Detect which cell encompasses the target text, then output its (X, Y) center coordinate. 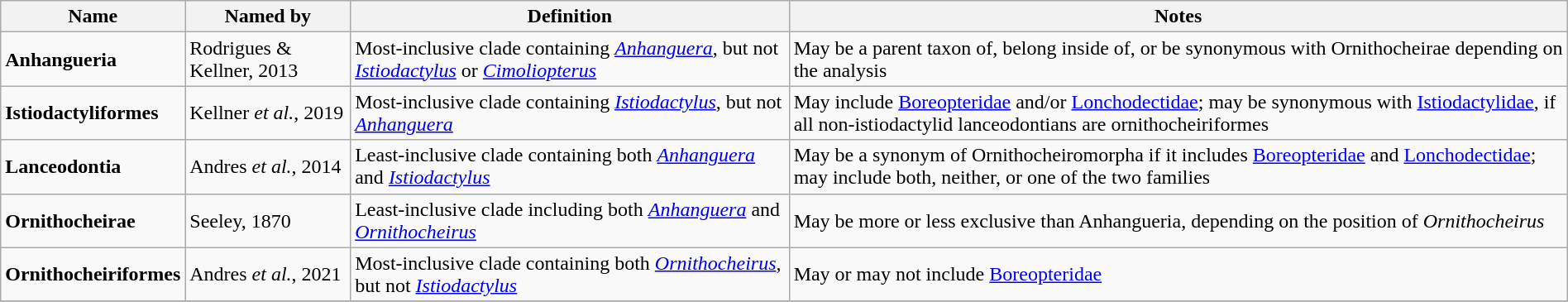
Most-inclusive clade containing Istiodactylus, but not Anhanguera (570, 113)
Ornithocheirae (93, 220)
Ornithocheiriformes (93, 275)
May be a synonym of Ornithocheiromorpha if it includes Boreopteridae and Lonchodectidae; may include both, neither, or one of the two families (1178, 167)
May or may not include Boreopteridae (1178, 275)
May be more or less exclusive than Anhangueria, depending on the position of Ornithocheirus (1178, 220)
Kellner et al., 2019 (268, 113)
Rodrigues & Kellner, 2013 (268, 60)
Definition (570, 17)
Seeley, 1870 (268, 220)
Most-inclusive clade containing Anhanguera, but not Istiodactylus or Cimoliopterus (570, 60)
Lanceodontia (93, 167)
Name (93, 17)
Notes (1178, 17)
Andres et al., 2014 (268, 167)
Istiodactyliformes (93, 113)
Anhangueria (93, 60)
Named by (268, 17)
May be a parent taxon of, belong inside of, or be synonymous with Ornithocheirae depending on the analysis (1178, 60)
Least-inclusive clade containing both Anhanguera and Istiodactylus (570, 167)
Most-inclusive clade containing both Ornithocheirus, but not Istiodactylus (570, 275)
Andres et al., 2021 (268, 275)
Least-inclusive clade including both Anhanguera and Ornithocheirus (570, 220)
